Capture the cell that displays the provided text and extract its (X, Y) central coordinate. 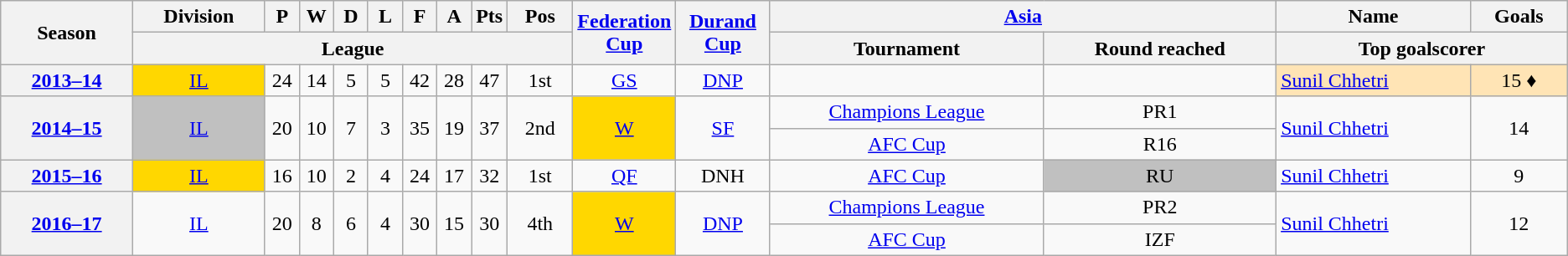
3 (385, 128)
PR1 (1160, 112)
L (385, 17)
2016–17 (67, 223)
2013–14 (67, 80)
Durand Cup (723, 33)
QF (625, 176)
A (454, 17)
Federation Cup (625, 33)
2015–16 (67, 176)
Division (199, 17)
IZF (1160, 239)
Tournament (906, 49)
42 (420, 80)
Name (1374, 17)
32 (489, 176)
League (352, 49)
9 (1519, 176)
17 (454, 176)
Pts (489, 17)
37 (489, 128)
Top goalscorer (1422, 49)
28 (454, 80)
16 (281, 176)
DNH (723, 176)
Round reached (1160, 49)
2014–15 (67, 128)
P (281, 17)
12 (1519, 223)
PR2 (1160, 207)
D (350, 17)
15 ♦ (1519, 80)
35 (420, 128)
7 (350, 128)
Pos (540, 17)
Season (67, 33)
2nd (540, 128)
RU (1160, 176)
2 (350, 176)
Goals (1519, 17)
SF (723, 128)
6 (350, 223)
F (420, 17)
4th (540, 223)
R16 (1160, 144)
47 (489, 80)
GS (625, 80)
Asia (1024, 17)
8 (317, 223)
19 (454, 128)
15 (454, 223)
